Find where the given text appears and provide that cell's center as (x, y) coordinate. 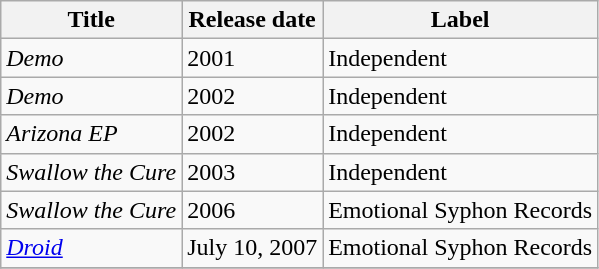
Release date (252, 20)
2006 (252, 210)
Label (460, 20)
2001 (252, 58)
2003 (252, 172)
Arizona EP (92, 134)
Title (92, 20)
July 10, 2007 (252, 248)
Droid (92, 248)
